Extract the (X, Y) coordinate from the center of the cell holding the provided text.  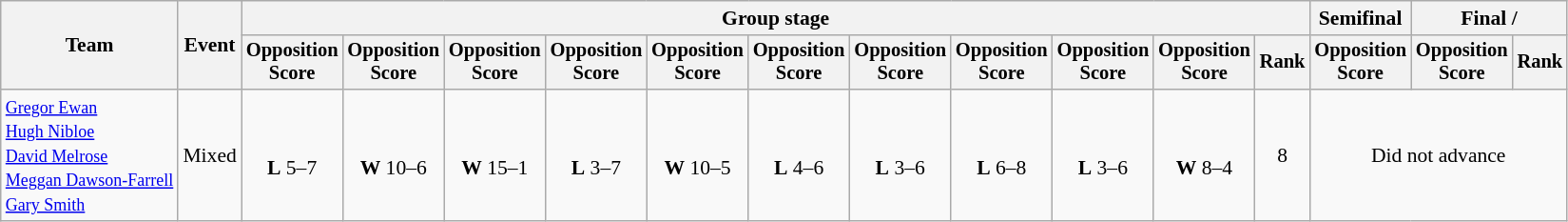
Semifinal (1360, 18)
Mixed (209, 155)
L 4–6 (799, 155)
W 15–1 (494, 155)
Event (209, 46)
Team (89, 46)
Gregor EwanHugh NibloeDavid MelroseMeggan Dawson-FarrellGary Smith (89, 155)
W 8–4 (1204, 155)
L 3–7 (597, 155)
Did not advance (1438, 155)
W 10–6 (394, 155)
8 (1283, 155)
W 10–5 (698, 155)
Final / (1489, 18)
L 6–8 (1002, 155)
L 5–7 (293, 155)
Group stage (776, 18)
